Pinpoint the cell where the given text exists, returning its [x, y] midpoint coordinate. 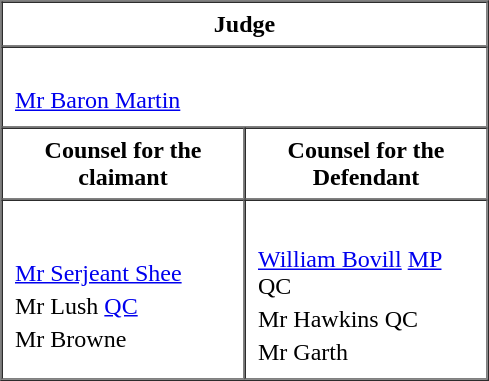
Counsel for the Defendant [366, 164]
Mr Hawkins QC [366, 319]
Judge [245, 24]
Mr Serjeant Shee [124, 273]
William Bovill MP QC Mr Hawkins QC Mr Garth [366, 290]
Mr Browne [124, 339]
Mr Garth [366, 353]
Mr Serjeant Shee Mr Lush QC Mr Browne [124, 290]
Counsel for the claimant [124, 164]
William Bovill MP QC [366, 272]
Mr Lush QC [124, 306]
